Scan for the cell matching the given text and deliver its [x, y] coordinate at center. 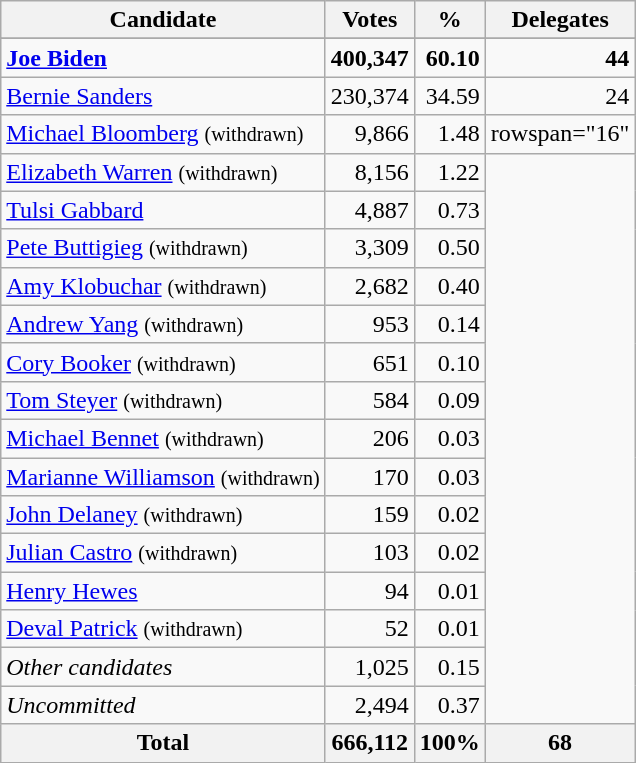
% [450, 20]
159 [370, 515]
Votes [370, 20]
John Delaney (withdrawn) [163, 515]
68 [560, 743]
2,682 [370, 286]
1.48 [450, 134]
0.73 [450, 210]
230,374 [370, 96]
Delegates [560, 20]
Total [163, 743]
Tom Steyer (withdrawn) [163, 400]
94 [370, 591]
100% [450, 743]
584 [370, 400]
60.10 [450, 58]
Cory Booker (withdrawn) [163, 362]
0.15 [450, 667]
Michael Bloomberg (withdrawn) [163, 134]
666,112 [370, 743]
3,309 [370, 248]
24 [560, 96]
rowspan="16" [560, 134]
Pete Buttigieg (withdrawn) [163, 248]
Candidate [163, 20]
103 [370, 553]
651 [370, 362]
Amy Klobuchar (withdrawn) [163, 286]
0.14 [450, 324]
0.37 [450, 705]
0.10 [450, 362]
Joe Biden [163, 58]
Bernie Sanders [163, 96]
Marianne Williamson (withdrawn) [163, 477]
8,156 [370, 172]
Elizabeth Warren (withdrawn) [163, 172]
0.40 [450, 286]
400,347 [370, 58]
2,494 [370, 705]
Henry Hewes [163, 591]
Deval Patrick (withdrawn) [163, 629]
170 [370, 477]
Tulsi Gabbard [163, 210]
4,887 [370, 210]
34.59 [450, 96]
0.09 [450, 400]
0.50 [450, 248]
52 [370, 629]
953 [370, 324]
Uncommitted [163, 705]
206 [370, 438]
9,866 [370, 134]
Andrew Yang (withdrawn) [163, 324]
1,025 [370, 667]
Julian Castro (withdrawn) [163, 553]
Michael Bennet (withdrawn) [163, 438]
Other candidates [163, 667]
1.22 [450, 172]
44 [560, 58]
